Output the [X, Y] coordinate of the center of the cell containing the given text.  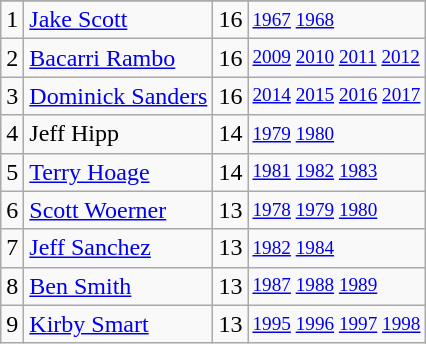
6 [12, 210]
Scott Woerner [118, 210]
Dominick Sanders [118, 96]
7 [12, 248]
4 [12, 134]
3 [12, 96]
Kirby Smart [118, 324]
Ben Smith [118, 286]
5 [12, 172]
Jake Scott [118, 20]
9 [12, 324]
2009 2010 2011 2012 [336, 58]
1978 1979 1980 [336, 210]
2014 2015 2016 2017 [336, 96]
1982 1984 [336, 248]
1987 1988 1989 [336, 286]
1979 1980 [336, 134]
1967 1968 [336, 20]
1995 1996 1997 1998 [336, 324]
1 [12, 20]
2 [12, 58]
Jeff Sanchez [118, 248]
1981 1982 1983 [336, 172]
Terry Hoage [118, 172]
Jeff Hipp [118, 134]
8 [12, 286]
Bacarri Rambo [118, 58]
